Locate the cell with the specified text and output its [X, Y] center coordinate. 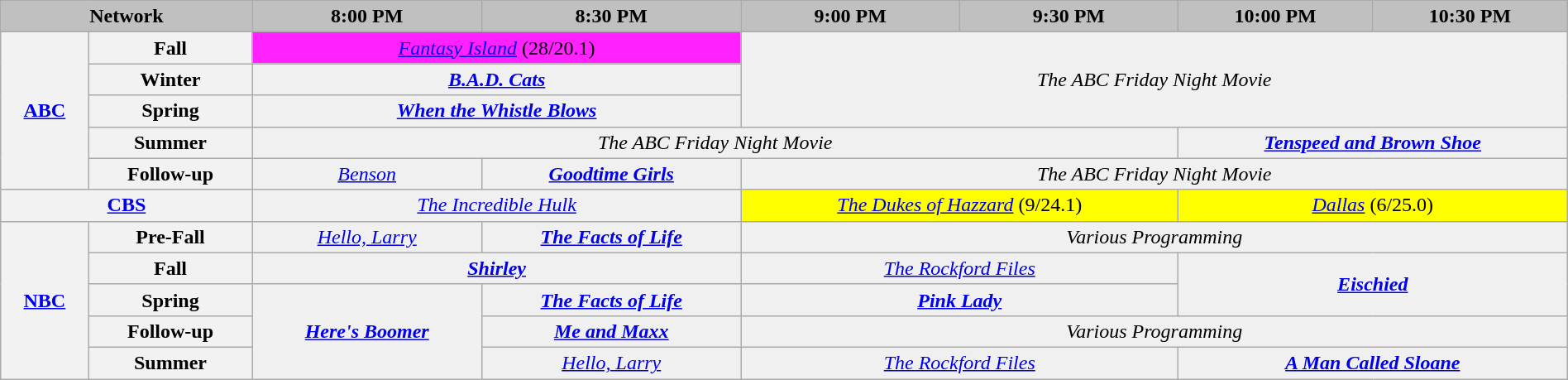
A Man Called Sloane [1373, 363]
ABC [45, 111]
Network [127, 17]
B.A.D. Cats [496, 79]
Here's Boomer [367, 331]
Benson [367, 174]
CBS [127, 205]
9:00 PM [850, 17]
Dallas (6/25.0) [1373, 205]
NBC [45, 300]
Tenspeed and Brown Shoe [1373, 142]
When the Whistle Blows [496, 111]
10:00 PM [1275, 17]
Goodtime Girls [611, 174]
Pre-Fall [170, 237]
Pink Lady [959, 300]
Eischied [1373, 284]
Fantasy Island (28/20.1) [496, 48]
The Incredible Hulk [496, 205]
9:30 PM [1068, 17]
Me and Maxx [611, 331]
8:00 PM [367, 17]
The Dukes of Hazzard (9/24.1) [959, 205]
Winter [170, 79]
Shirley [496, 268]
8:30 PM [611, 17]
10:30 PM [1470, 17]
